Return (x, y) of the center of cell containing provided text 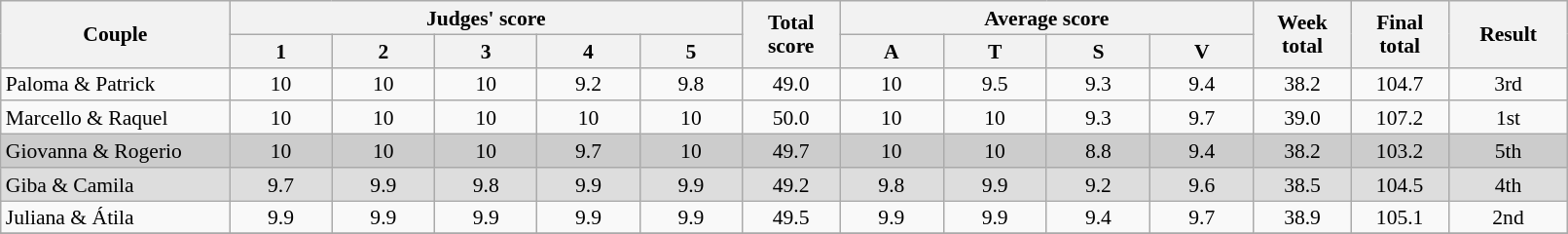
1st (1509, 118)
4 (588, 51)
3 (487, 51)
4th (1509, 184)
9.6 (1202, 184)
Marcello & Raquel (115, 118)
104.5 (1400, 184)
5 (691, 51)
2 (383, 51)
Total score (791, 34)
A (892, 51)
49.5 (791, 217)
103.2 (1400, 151)
Judges' score (487, 18)
Final total (1400, 34)
107.2 (1400, 118)
105.1 (1400, 217)
2nd (1509, 217)
Giovanna & Rogerio (115, 151)
3rd (1509, 84)
39.0 (1302, 118)
50.0 (791, 118)
Giba & Camila (115, 184)
49.7 (791, 151)
38.5 (1302, 184)
S (1098, 51)
V (1202, 51)
Couple (115, 34)
49.0 (791, 84)
104.7 (1400, 84)
8.8 (1098, 151)
5th (1509, 151)
38.9 (1302, 217)
1 (280, 51)
9.5 (995, 84)
Week total (1302, 34)
T (995, 51)
Average score (1047, 18)
49.2 (791, 184)
Result (1509, 34)
Paloma & Patrick (115, 84)
Juliana & Átila (115, 217)
